Return (X, Y) of the center of cell containing provided text 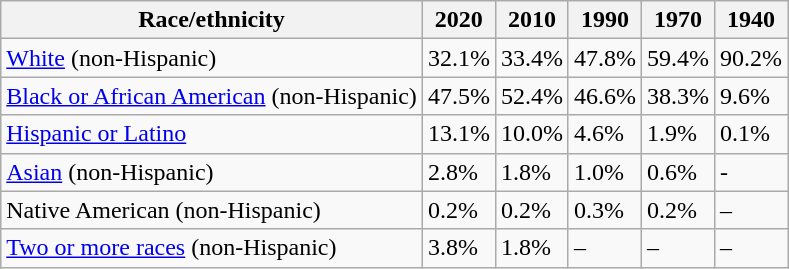
1970 (678, 20)
0.6% (678, 172)
38.3% (678, 96)
90.2% (752, 58)
13.1% (458, 134)
46.6% (604, 96)
Native American (non-Hispanic) (212, 210)
0.1% (752, 134)
White (non-Hispanic) (212, 58)
52.4% (532, 96)
33.4% (532, 58)
Black or African American (non-Hispanic) (212, 96)
Race/ethnicity (212, 20)
1940 (752, 20)
47.8% (604, 58)
47.5% (458, 96)
1.9% (678, 134)
4.6% (604, 134)
1.0% (604, 172)
2020 (458, 20)
1990 (604, 20)
10.0% (532, 134)
Two or more races (non-Hispanic) (212, 248)
Hispanic or Latino (212, 134)
3.8% (458, 248)
32.1% (458, 58)
59.4% (678, 58)
2010 (532, 20)
9.6% (752, 96)
- (752, 172)
Asian (non-Hispanic) (212, 172)
0.3% (604, 210)
2.8% (458, 172)
